For the text-containing cell, return its midpoint in [X, Y] coordinate format. 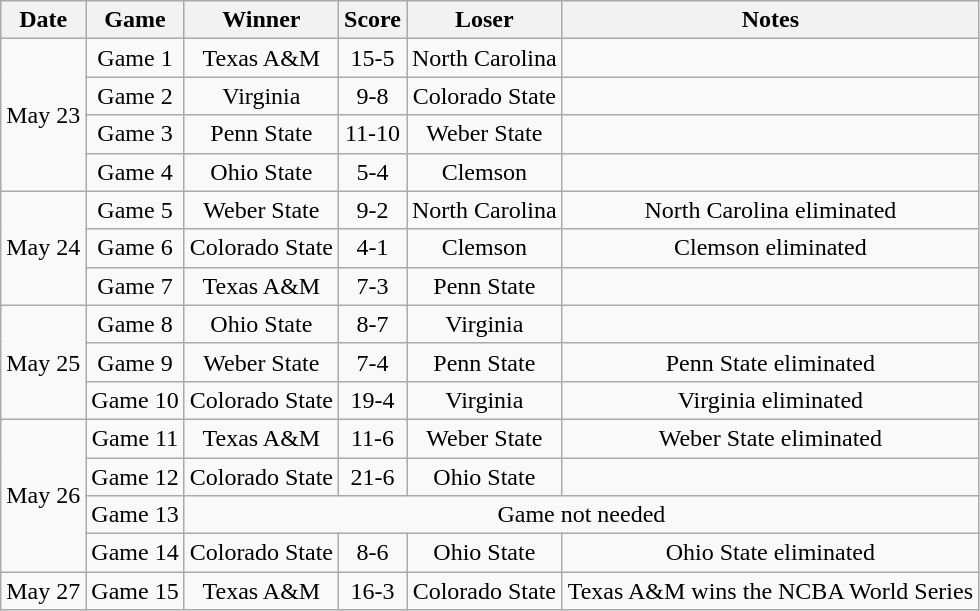
May 26 [44, 495]
8-7 [373, 324]
Texas A&M wins the NCBA World Series [770, 591]
Game 6 [135, 248]
4-1 [373, 248]
Game 14 [135, 553]
Penn State eliminated [770, 362]
8-6 [373, 553]
Virginia eliminated [770, 400]
Game 8 [135, 324]
May 27 [44, 591]
May 24 [44, 248]
Game 4 [135, 172]
15-5 [373, 58]
7-4 [373, 362]
Game 5 [135, 210]
9-2 [373, 210]
Game 9 [135, 362]
Ohio State eliminated [770, 553]
19-4 [373, 400]
Game 15 [135, 591]
7-3 [373, 286]
Game 3 [135, 134]
11-6 [373, 438]
Clemson eliminated [770, 248]
11-10 [373, 134]
Winner [261, 20]
Game 7 [135, 286]
Game 1 [135, 58]
Game 13 [135, 515]
9-8 [373, 96]
North Carolina eliminated [770, 210]
Loser [484, 20]
Date [44, 20]
Notes [770, 20]
5-4 [373, 172]
May 25 [44, 362]
Weber State eliminated [770, 438]
Game 12 [135, 477]
Game not needed [581, 515]
May 23 [44, 115]
Game 10 [135, 400]
16-3 [373, 591]
21-6 [373, 477]
Game 2 [135, 96]
Game [135, 20]
Score [373, 20]
Game 11 [135, 438]
